For the text-containing cell, return its midpoint in (x, y) coordinate format. 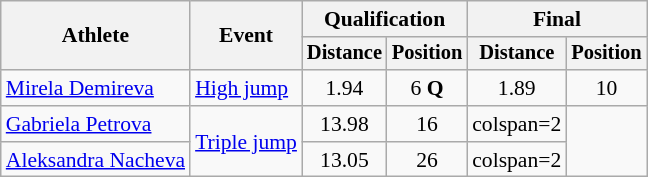
1.89 (516, 88)
16 (427, 124)
Gabriela Petrova (96, 124)
Mirela Demireva (96, 88)
High jump (246, 88)
Qualification (384, 19)
Triple jump (246, 142)
6 Q (427, 88)
Final (556, 19)
10 (606, 88)
Athlete (96, 36)
1.94 (344, 88)
13.98 (344, 124)
colspan=2 (516, 124)
Event (246, 36)
